For the text-containing cell, return its midpoint in (x, y) coordinate format. 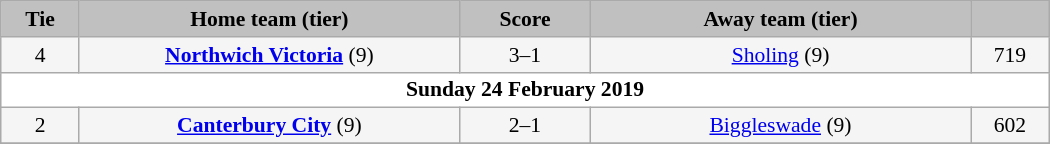
4 (40, 55)
602 (1010, 126)
Sunday 24 February 2019 (525, 90)
Score (524, 19)
Home team (tier) (269, 19)
2–1 (524, 126)
Northwich Victoria (9) (269, 55)
Away team (tier) (781, 19)
719 (1010, 55)
2 (40, 126)
Sholing (9) (781, 55)
Biggleswade (9) (781, 126)
3–1 (524, 55)
Tie (40, 19)
Canterbury City (9) (269, 126)
